Pinpoint the cell where the given text exists, returning its (X, Y) midpoint coordinate. 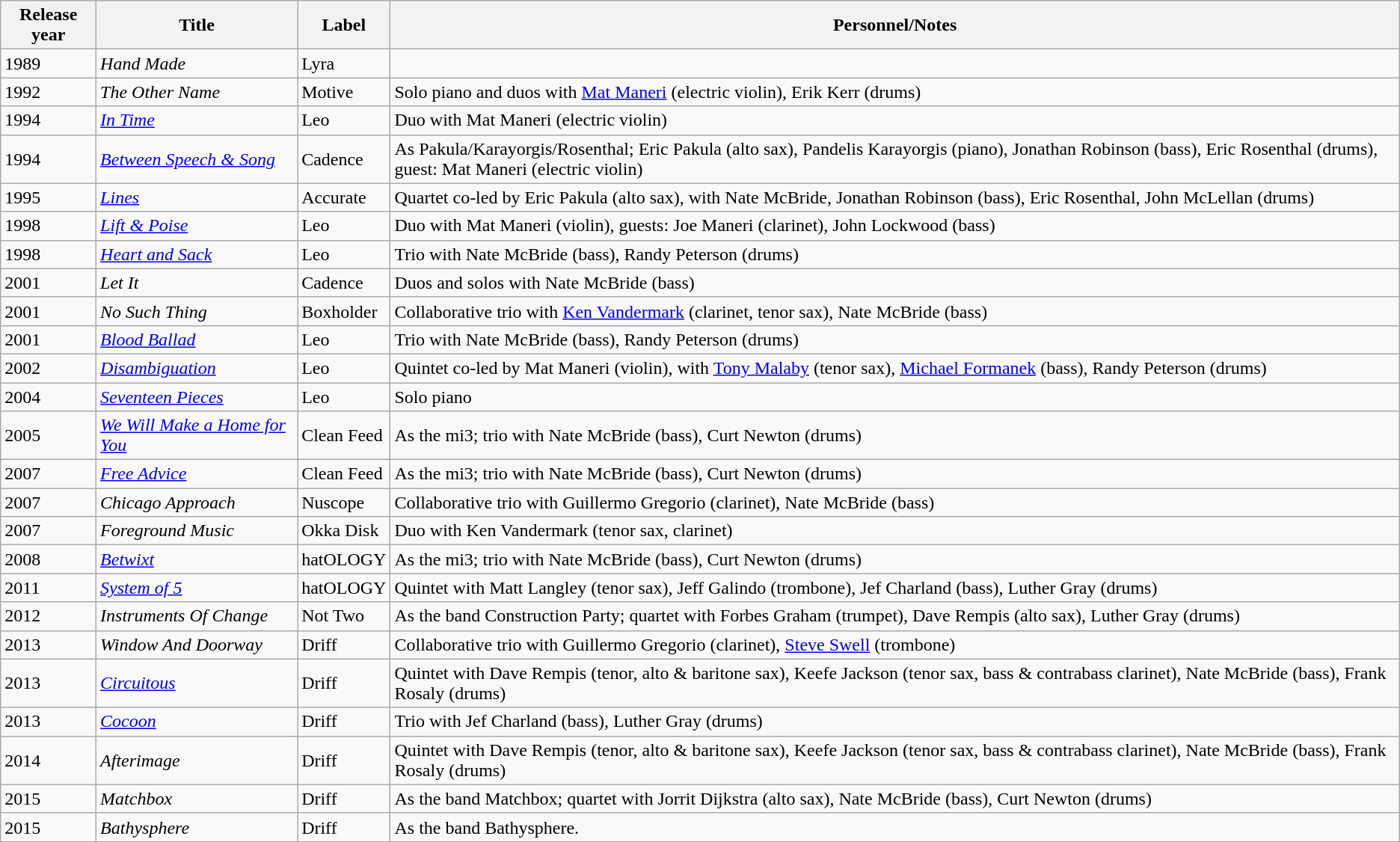
2005 (49, 435)
Motive (344, 92)
Lift & Poise (197, 226)
Cocoon (197, 722)
Title (197, 25)
Trio with Jef Charland (bass), Luther Gray (drums) (894, 722)
Instruments Of Change (197, 616)
Nuscope (344, 503)
As the band Construction Party; quartet with Forbes Graham (trumpet), Dave Rempis (alto sax), Luther Gray (drums) (894, 616)
Lines (197, 197)
Free Advice (197, 474)
Disambiguation (197, 368)
Quartet co-led by Eric Pakula (alto sax), with Nate McBride, Jonathan Robinson (bass), Eric Rosenthal, John McLellan (drums) (894, 197)
The Other Name (197, 92)
Collaborative trio with Guillermo Gregorio (clarinet), Steve Swell (trombone) (894, 645)
Okka Disk (344, 531)
Hand Made (197, 64)
Duos and solos with Nate McBride (bass) (894, 283)
Accurate (344, 197)
1995 (49, 197)
In Time (197, 120)
Release year (49, 25)
2008 (49, 559)
Collaborative trio with Guillermo Gregorio (clarinet), Nate McBride (bass) (894, 503)
Duo with Mat Maneri (violin), guests: Joe Maneri (clarinet), John Lockwood (bass) (894, 226)
Seventeen Pieces (197, 397)
Window And Doorway (197, 645)
Bathysphere (197, 827)
1992 (49, 92)
Solo piano (894, 397)
2014 (49, 760)
Duo with Mat Maneri (electric violin) (894, 120)
2012 (49, 616)
1989 (49, 64)
Chicago Approach (197, 503)
As the band Matchbox; quartet with Jorrit Dijkstra (alto sax), Nate McBride (bass), Curt Newton (drums) (894, 799)
Let It (197, 283)
Betwixt (197, 559)
Duo with Ken Vandermark (tenor sax, clarinet) (894, 531)
2004 (49, 397)
Blood Ballad (197, 339)
2002 (49, 368)
Label (344, 25)
Matchbox (197, 799)
Personnel/Notes (894, 25)
We Will Make a Home for You (197, 435)
2011 (49, 588)
As the band Bathysphere. (894, 827)
Between Speech & Song (197, 159)
Solo piano and duos with Mat Maneri (electric violin), Erik Kerr (drums) (894, 92)
Foreground Music (197, 531)
No Such Thing (197, 311)
Heart and Sack (197, 254)
Collaborative trio with Ken Vandermark (clarinet, tenor sax), Nate McBride (bass) (894, 311)
Not Two (344, 616)
Quintet with Matt Langley (tenor sax), Jeff Galindo (trombone), Jef Charland (bass), Luther Gray (drums) (894, 588)
Quintet co-led by Mat Maneri (violin), with Tony Malaby (tenor sax), Michael Formanek (bass), Randy Peterson (drums) (894, 368)
Lyra (344, 64)
Boxholder (344, 311)
Circuitous (197, 683)
Afterimage (197, 760)
System of 5 (197, 588)
